Provide the (x, y) coordinate of the cell's center where the given text is located.  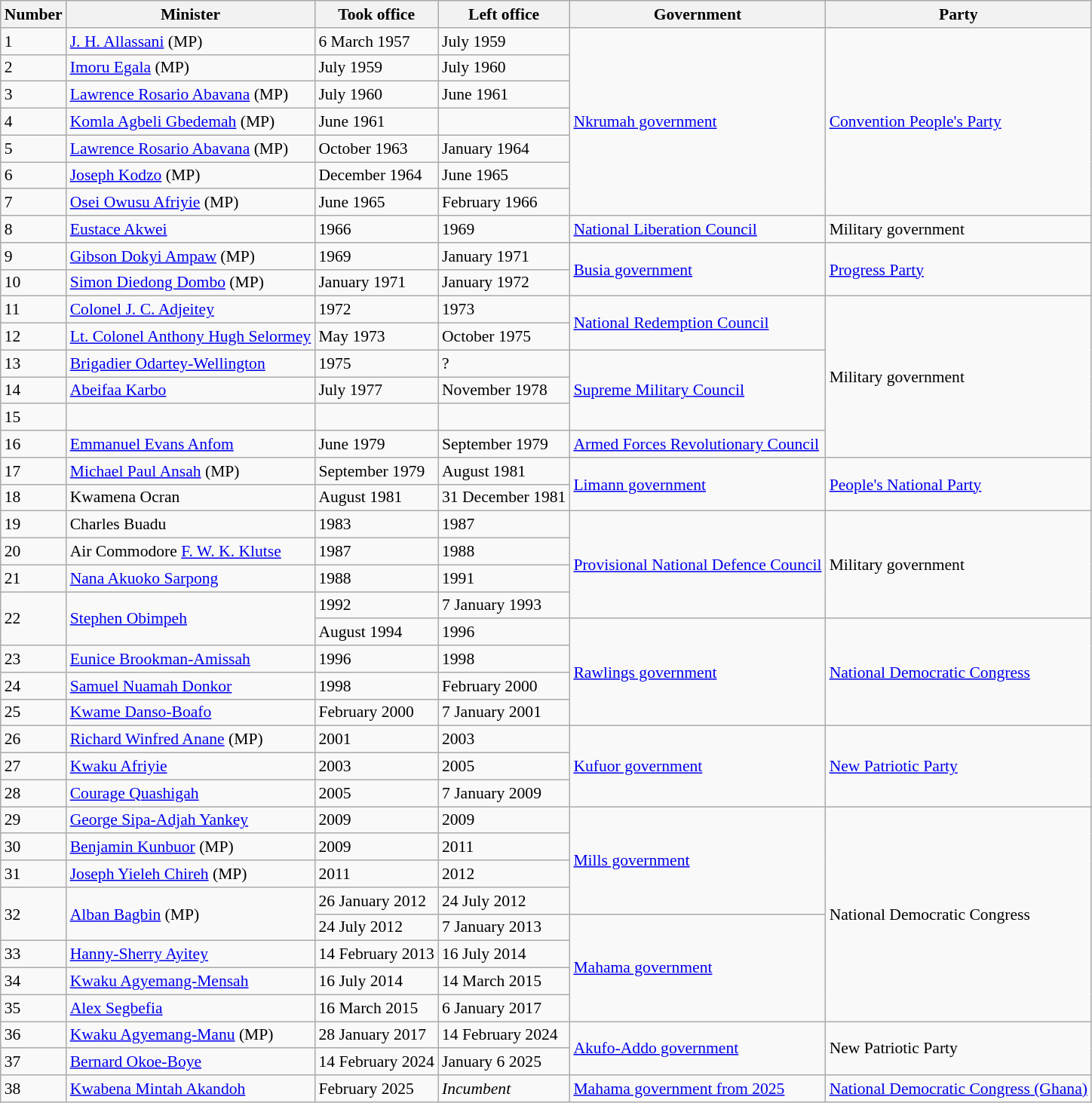
George Sipa-Adjah Yankey (191, 820)
Charles Buadu (191, 525)
Mills government (697, 860)
12 (33, 337)
18 (33, 498)
13 (33, 363)
Air Commodore F. W. K. Klutse (191, 552)
28 (33, 793)
4 (33, 122)
22 (33, 618)
2 (33, 68)
Rawlings government (697, 673)
8 (33, 229)
1992 (376, 605)
Joseph Kodzo (MP) (191, 176)
July 1977 (376, 391)
Alban Bagbin (MP) (191, 914)
7 January 1993 (504, 605)
37 (33, 1062)
38 (33, 1089)
June 1979 (376, 444)
Simon Diedong Dombo (MP) (191, 283)
Supreme Military Council (697, 391)
Government (697, 14)
1966 (376, 229)
1973 (504, 310)
6 January 2017 (504, 1008)
25 (33, 712)
October 1963 (376, 149)
35 (33, 1008)
J. H. Allassani (MP) (191, 41)
31 December 1981 (504, 498)
Lt. Colonel Anthony Hugh Selormey (191, 337)
Gibson Dokyi Ampaw (MP) (191, 256)
? (504, 363)
2001 (376, 740)
Samuel Nuamah Donkor (191, 686)
Armed Forces Revolutionary Council (697, 444)
Emmanuel Evans Anfom (191, 444)
November 1978 (504, 391)
Took office (376, 14)
Incumbent (504, 1089)
Kwame Danso-Boafo (191, 712)
Convention People's Party (959, 122)
People's National Party (959, 484)
Kwamena Ocran (191, 498)
Party (959, 14)
6 (33, 176)
Number (33, 14)
National Liberation Council (697, 229)
11 (33, 310)
National Democratic Congress (Ghana) (959, 1089)
16 (33, 444)
Komla Agbeli Gbedemah (MP) (191, 122)
1972 (376, 310)
27 (33, 767)
14 (33, 391)
Kwaku Agyemang-Mensah (191, 982)
19 (33, 525)
30 (33, 847)
December 1964 (376, 176)
7 January 2001 (504, 712)
Bernard Okoe-Boye (191, 1062)
Progress Party (959, 270)
Eustace Akwei (191, 229)
Brigadier Odartey-Wellington (191, 363)
February 2025 (376, 1089)
Osei Owusu Afriyie (MP) (191, 203)
28 January 2017 (376, 1035)
Nkrumah government (697, 122)
Richard Winfred Anane (MP) (191, 740)
Kwabena Mintah Akandoh (191, 1089)
Benjamin Kunbuor (MP) (191, 847)
Joseph Yieleh Chireh (MP) (191, 874)
1 (33, 41)
Mahama government (697, 967)
Mahama government from 2025 (697, 1089)
Michael Paul Ansah (MP) (191, 471)
6 March 1957 (376, 41)
10 (33, 283)
October 1975 (504, 337)
32 (33, 914)
26 (33, 740)
Courage Quashigah (191, 793)
2012 (504, 874)
23 (33, 659)
Akufo-Addo government (697, 1048)
Kwaku Agyemang-Manu (MP) (191, 1035)
Kwaku Afriyie (191, 767)
Left office (504, 14)
17 (33, 471)
January 1964 (504, 149)
14 March 2015 (504, 982)
Hanny-Sherry Ayitey (191, 954)
Busia government (697, 270)
Abeifaa Karbo (191, 391)
33 (33, 954)
Imoru Egala (MP) (191, 68)
3 (33, 95)
20 (33, 552)
31 (33, 874)
7 January 2009 (504, 793)
Alex Segbefia (191, 1008)
Minister (191, 14)
Kufuor government (697, 766)
9 (33, 256)
Stephen Obimpeh (191, 618)
Provisional National Defence Council (697, 565)
February 1966 (504, 203)
1991 (504, 578)
Nana Akuoko Sarpong (191, 578)
21 (33, 578)
January 1972 (504, 283)
Eunice Brookman-Amissah (191, 659)
29 (33, 820)
16 March 2015 (376, 1008)
36 (33, 1035)
Colonel J. C. Adjeitey (191, 310)
Limann government (697, 484)
15 (33, 418)
5 (33, 149)
August 1994 (376, 633)
7 (33, 203)
7 January 2013 (504, 927)
34 (33, 982)
May 1973 (376, 337)
24 (33, 686)
January 6 2025 (504, 1062)
26 January 2012 (376, 901)
1975 (376, 363)
1983 (376, 525)
National Redemption Council (697, 323)
14 February 2013 (376, 954)
